Output the (x, y) coordinate of the center of the cell containing the given text.  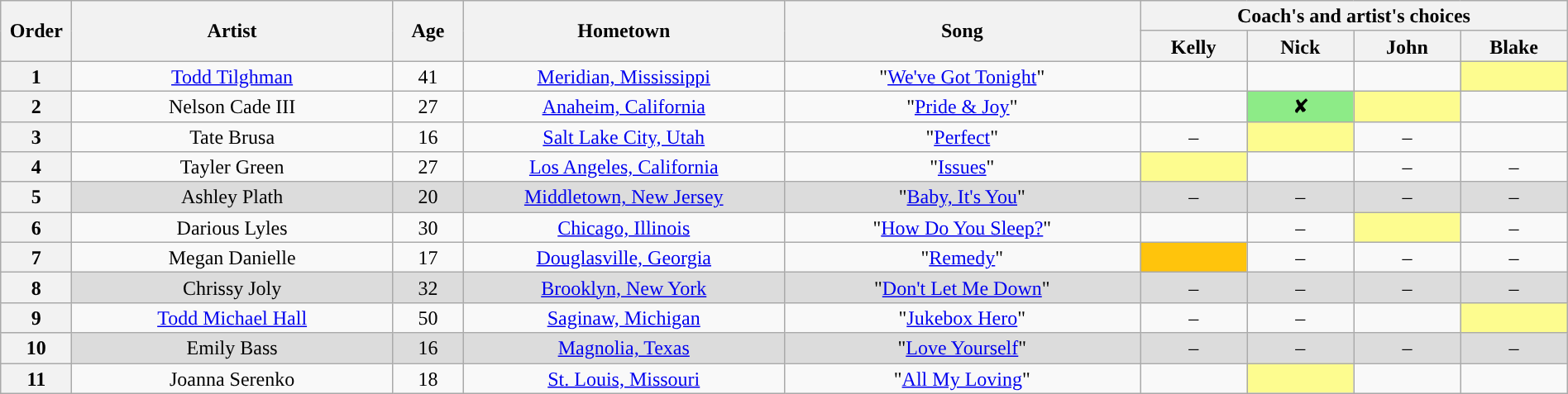
Todd Michael Hall (232, 317)
30 (428, 228)
Saginaw, Michigan (624, 317)
Tate Brusa (232, 137)
Song (963, 31)
Blake (1513, 46)
41 (428, 76)
9 (36, 317)
10 (36, 349)
"Don't Let Me Down" (963, 287)
Brooklyn, New York (624, 287)
8 (36, 287)
Ashley Plath (232, 197)
Los Angeles, California (624, 167)
"Remedy" (963, 258)
50 (428, 317)
Douglasville, Georgia (624, 258)
"All My Loving" (963, 378)
Meridian, Mississippi (624, 76)
Emily Bass (232, 349)
John (1408, 46)
Artist (232, 31)
Magnolia, Texas (624, 349)
20 (428, 197)
5 (36, 197)
Joanna Serenko (232, 378)
"Baby, It's You" (963, 197)
"Jukebox Hero" (963, 317)
Chrissy Joly (232, 287)
Nick (1300, 46)
Salt Lake City, Utah (624, 137)
Chicago, Illinois (624, 228)
4 (36, 167)
1 (36, 76)
6 (36, 228)
Kelly (1194, 46)
17 (428, 258)
St. Louis, Missouri (624, 378)
"Love Yourself" (963, 349)
Age (428, 31)
Darious Lyles (232, 228)
32 (428, 287)
Middletown, New Jersey (624, 197)
"We've Got Tonight" (963, 76)
11 (36, 378)
Hometown (624, 31)
"Pride & Joy" (963, 106)
✘ (1300, 106)
"Issues" (963, 167)
2 (36, 106)
Coach's and artist's choices (1355, 17)
"Perfect" (963, 137)
Anaheim, California (624, 106)
7 (36, 258)
3 (36, 137)
Megan Danielle (232, 258)
"How Do You Sleep?" (963, 228)
Order (36, 31)
Tayler Green (232, 167)
Nelson Cade III (232, 106)
Todd Tilghman (232, 76)
18 (428, 378)
